Determine the (x, y) coordinate at the center of the cell enclosing the given text.  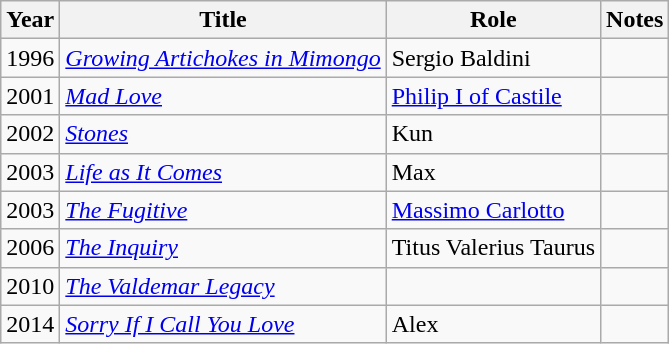
Sergio Baldini (493, 58)
Stones (223, 134)
Mad Love (223, 96)
The Inquiry (223, 248)
Growing Artichokes in Mimongo (223, 58)
Life as It Comes (223, 172)
Max (493, 172)
Year (30, 20)
Titus Valerius Taurus (493, 248)
Sorry If I Call You Love (223, 324)
Kun (493, 134)
Role (493, 20)
2001 (30, 96)
Philip I of Castile (493, 96)
Notes (635, 20)
Alex (493, 324)
2010 (30, 286)
The Valdemar Legacy (223, 286)
2014 (30, 324)
1996 (30, 58)
2002 (30, 134)
The Fugitive (223, 210)
Massimo Carlotto (493, 210)
Title (223, 20)
2006 (30, 248)
